Identify which cell holds the provided text, then report its [x, y] central coordinate. 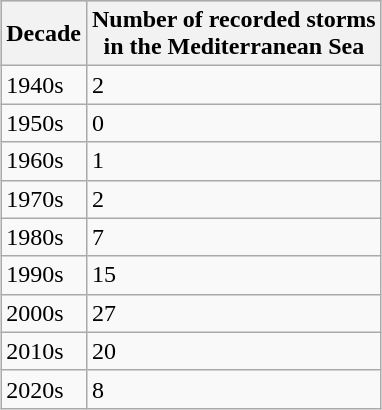
7 [234, 237]
1960s [44, 161]
1970s [44, 199]
0 [234, 123]
27 [234, 313]
1 [234, 161]
Number of recorded stormsin the Mediterranean Sea [234, 34]
20 [234, 351]
1950s [44, 123]
2000s [44, 313]
15 [234, 275]
1980s [44, 237]
8 [234, 389]
Decade [44, 34]
2010s [44, 351]
1940s [44, 85]
1990s [44, 275]
2020s [44, 389]
